Return the [x, y] coordinate for the center point of the cell that contains the specified text.  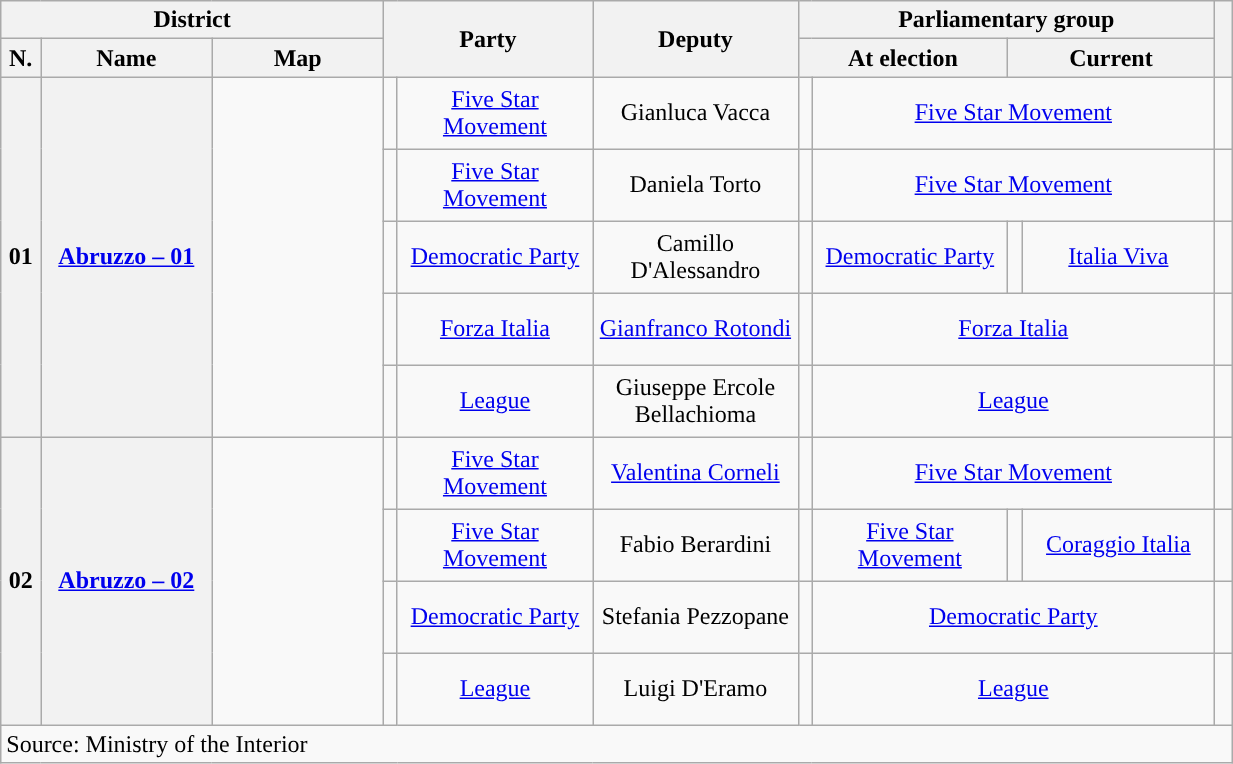
Coraggio Italia [1118, 545]
Camillo D'Alessandro [696, 257]
Party [488, 39]
Abruzzo – 02 [126, 581]
Daniela Torto [696, 185]
Gianfranco Rotondi [696, 329]
District [192, 20]
At election [902, 58]
Current [1110, 58]
Giuseppe Ercole Bellachioma [696, 401]
Valentina Corneli [696, 473]
01 [21, 257]
Stefania Pezzopane [696, 617]
Name [126, 58]
02 [21, 581]
N. [21, 58]
Deputy [696, 39]
Fabio Berardini [696, 545]
Luigi D'Eramo [696, 689]
Source: Ministry of the Interior [616, 744]
Gianluca Vacca [696, 113]
Abruzzo – 01 [126, 257]
Map [298, 58]
Italia Viva [1118, 257]
Parliamentary group [1006, 20]
